Detect which cell encompasses the target text, then output its (x, y) center coordinate. 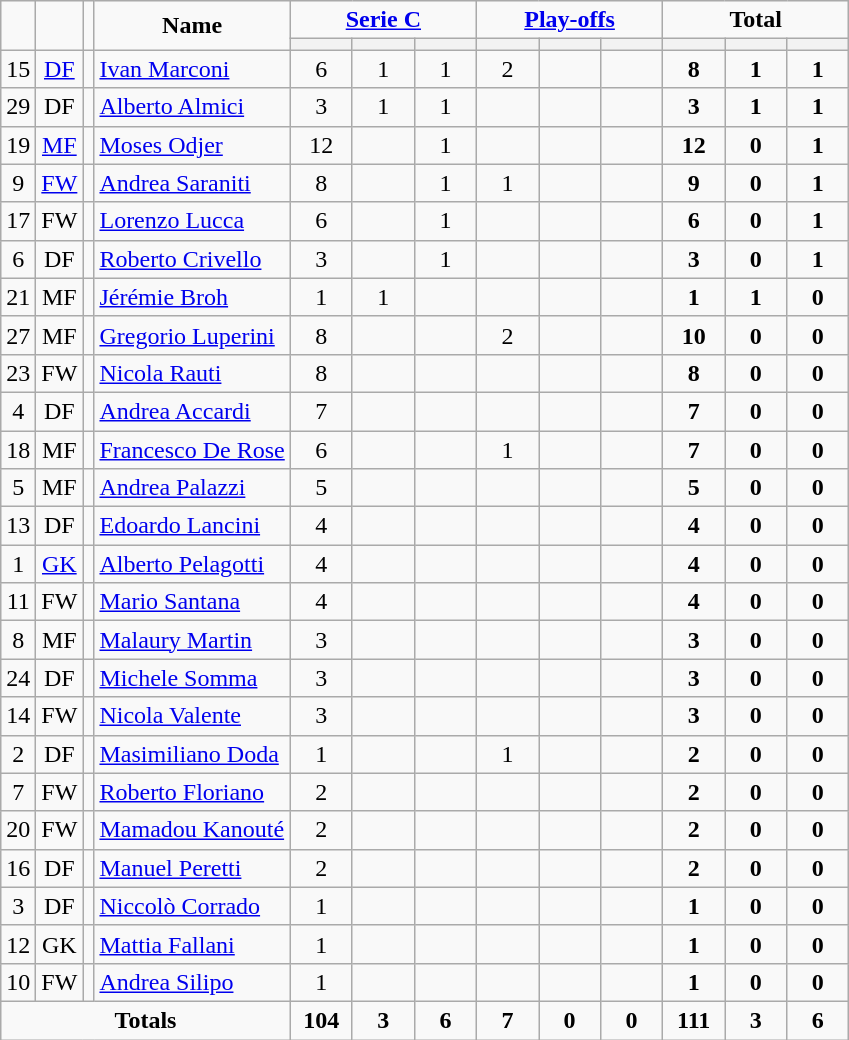
Moses Odjer (192, 145)
Andrea Palazzi (192, 488)
27 (18, 335)
Mattia Fallani (192, 944)
Masimiliano Doda (192, 754)
Andrea Saraniti (192, 183)
Andrea Accardi (192, 411)
19 (18, 145)
Name (192, 26)
Andrea Silipo (192, 982)
18 (18, 449)
Edoardo Lancini (192, 526)
Alberto Pelagotti (192, 564)
Malaury Martin (192, 640)
Serie C (383, 20)
23 (18, 373)
Nicola Valente (192, 716)
21 (18, 297)
Alberto Almici (192, 107)
Niccolò Corrado (192, 906)
Ivan Marconi (192, 69)
17 (18, 221)
Total (756, 20)
Play-offs (569, 20)
13 (18, 526)
Francesco De Rose (192, 449)
Gregorio Luperini (192, 335)
Totals (146, 1020)
11 (18, 602)
Manuel Peretti (192, 868)
29 (18, 107)
111 (694, 1020)
Michele Somma (192, 678)
Lorenzo Lucca (192, 221)
104 (321, 1020)
Roberto Floriano (192, 792)
24 (18, 678)
Mario Santana (192, 602)
14 (18, 716)
Nicola Rauti (192, 373)
15 (18, 69)
Mamadou Kanouté (192, 830)
Roberto Crivello (192, 259)
16 (18, 868)
20 (18, 830)
Jérémie Broh (192, 297)
